Detect which cell encompasses the target text, then output its [X, Y] center coordinate. 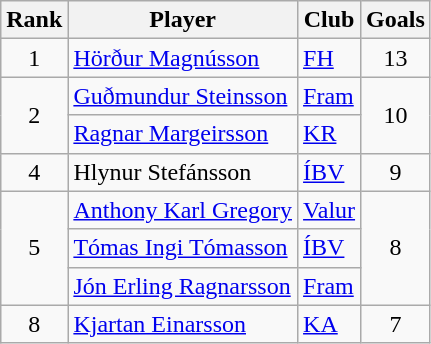
KR [330, 134]
Hörður Magnússon [183, 58]
4 [34, 172]
Valur [330, 210]
Kjartan Einarsson [183, 324]
Player [183, 20]
10 [396, 115]
9 [396, 172]
1 [34, 58]
Tómas Ingi Tómasson [183, 248]
5 [34, 248]
KA [330, 324]
Club [330, 20]
Goals [396, 20]
7 [396, 324]
2 [34, 115]
Ragnar Margeirsson [183, 134]
Rank [34, 20]
Anthony Karl Gregory [183, 210]
FH [330, 58]
Guðmundur Steinsson [183, 96]
Jón Erling Ragnarsson [183, 286]
13 [396, 58]
Hlynur Stefánsson [183, 172]
